Pinpoint the cell where the given text exists, returning its (X, Y) midpoint coordinate. 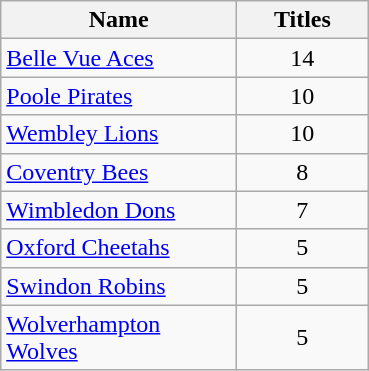
Name (119, 20)
14 (302, 58)
Poole Pirates (119, 96)
Wimbledon Dons (119, 210)
Coventry Bees (119, 172)
Swindon Robins (119, 286)
Oxford Cheetahs (119, 248)
Titles (302, 20)
Belle Vue Aces (119, 58)
8 (302, 172)
Wolverhampton Wolves (119, 338)
Wembley Lions (119, 134)
7 (302, 210)
